Determine the (X, Y) coordinate at the center of the cell enclosing the given text.  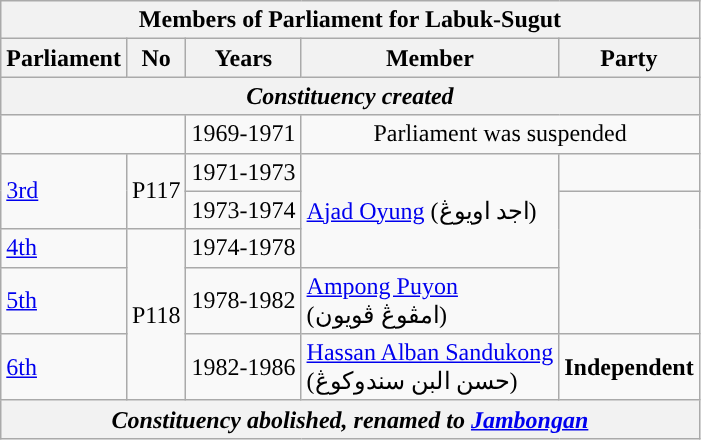
No (156, 58)
4th (64, 248)
1978-1982 (244, 300)
Independent (629, 368)
Ajad Oyung (اجد اويوڠ) (430, 210)
Party (629, 58)
Constituency abolished, renamed to Jambongan (350, 419)
5th (64, 300)
Years (244, 58)
P118 (156, 314)
1971-1973 (244, 172)
6th (64, 368)
Constituency created (350, 96)
Hassan Alban Sandukong (حسن البن سندوكوڠ) (430, 368)
Parliament was suspended (500, 134)
Members of Parliament for Labuk-Sugut (350, 20)
1973-1974 (244, 210)
1974-1978 (244, 248)
Member (430, 58)
3rd (64, 191)
Ampong Puyon (امڤوڠ ڤويون) (430, 300)
Parliament (64, 58)
P117 (156, 191)
1969-1971 (244, 134)
1982-1986 (244, 368)
